Search for the cell housing the specified text and yield its [X, Y] center coordinate. 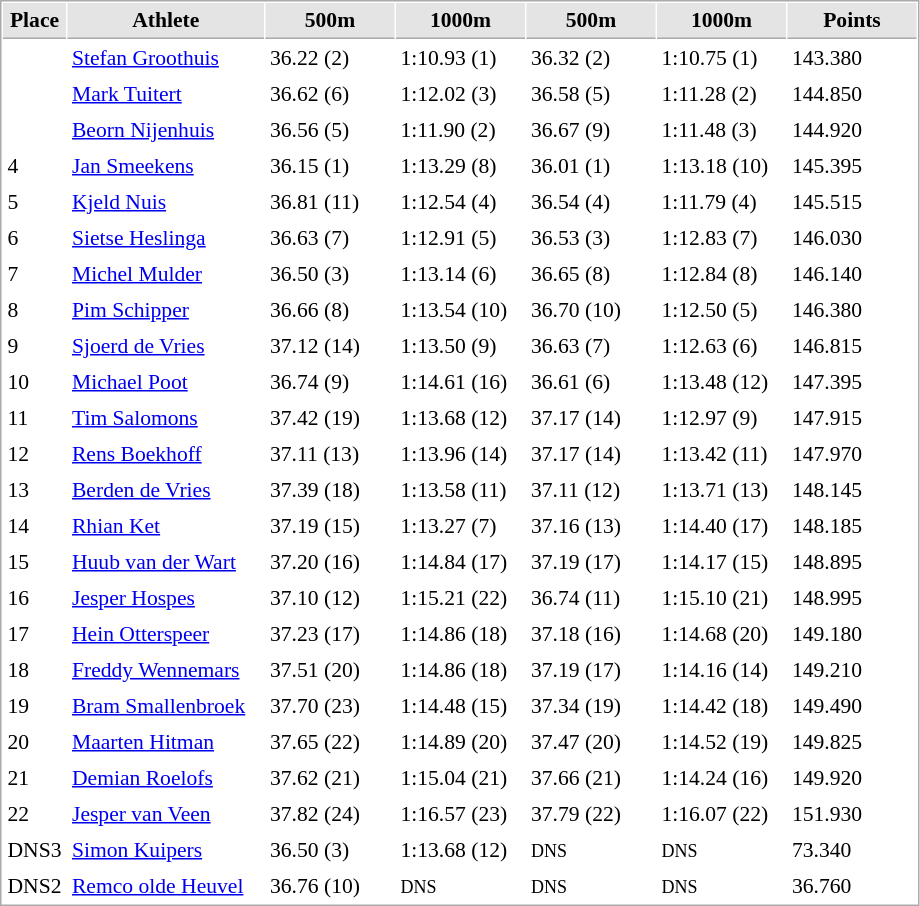
18 [34, 669]
1:13.27 (7) [460, 525]
36.81 (11) [330, 201]
15 [34, 561]
21 [34, 777]
1:14.16 (14) [722, 669]
Jesper Hospes [165, 597]
1:11.28 (2) [722, 93]
Huub van der Wart [165, 561]
148.145 [852, 489]
36.67 (9) [590, 129]
Hein Otterspeer [165, 633]
37.23 (17) [330, 633]
Sietse Heslinga [165, 237]
1:13.29 (8) [460, 165]
37.12 (14) [330, 345]
37.10 (12) [330, 597]
36.760 [852, 885]
37.47 (20) [590, 741]
1:15.10 (21) [722, 597]
1:11.90 (2) [460, 129]
37.34 (19) [590, 705]
149.210 [852, 669]
1:14.61 (16) [460, 381]
Kjeld Nuis [165, 201]
37.62 (21) [330, 777]
37.65 (22) [330, 741]
17 [34, 633]
13 [34, 489]
5 [34, 201]
37.39 (18) [330, 489]
36.58 (5) [590, 93]
36.54 (4) [590, 201]
1:13.50 (9) [460, 345]
Athlete [165, 21]
37.18 (16) [590, 633]
6 [34, 237]
143.380 [852, 57]
1:12.63 (6) [722, 345]
37.66 (21) [590, 777]
Points [852, 21]
1:12.02 (3) [460, 93]
Berden de Vries [165, 489]
36.01 (1) [590, 165]
1:11.48 (3) [722, 129]
73.340 [852, 849]
147.395 [852, 381]
37.51 (20) [330, 669]
36.15 (1) [330, 165]
144.920 [852, 129]
1:13.18 (10) [722, 165]
1:14.89 (20) [460, 741]
Stefan Groothuis [165, 57]
Michael Poot [165, 381]
1:13.71 (13) [722, 489]
1:14.42 (18) [722, 705]
10 [34, 381]
Bram Smallenbroek [165, 705]
148.995 [852, 597]
1:16.07 (22) [722, 813]
36.74 (11) [590, 597]
1:10.75 (1) [722, 57]
Jesper van Veen [165, 813]
148.185 [852, 525]
1:14.40 (17) [722, 525]
147.915 [852, 417]
DNS2 [34, 885]
12 [34, 453]
36.70 (10) [590, 309]
145.395 [852, 165]
149.825 [852, 741]
36.53 (3) [590, 237]
8 [34, 309]
Maarten Hitman [165, 741]
1:14.24 (16) [722, 777]
36.76 (10) [330, 885]
Place [34, 21]
36.62 (6) [330, 93]
37.19 (15) [330, 525]
36.61 (6) [590, 381]
37.70 (23) [330, 705]
1:13.54 (10) [460, 309]
36.66 (8) [330, 309]
145.515 [852, 201]
Michel Mulder [165, 273]
1:13.58 (11) [460, 489]
19 [34, 705]
1:14.52 (19) [722, 741]
1:12.97 (9) [722, 417]
149.490 [852, 705]
1:12.84 (8) [722, 273]
146.140 [852, 273]
1:14.68 (20) [722, 633]
11 [34, 417]
36.22 (2) [330, 57]
Jan Smeekens [165, 165]
Tim Salomons [165, 417]
16 [34, 597]
1:11.79 (4) [722, 201]
1:13.14 (6) [460, 273]
1:15.04 (21) [460, 777]
1:13.48 (12) [722, 381]
4 [34, 165]
1:12.83 (7) [722, 237]
37.82 (24) [330, 813]
36.65 (8) [590, 273]
36.74 (9) [330, 381]
1:12.50 (5) [722, 309]
Simon Kuipers [165, 849]
1:15.21 (22) [460, 597]
7 [34, 273]
1:16.57 (23) [460, 813]
37.11 (13) [330, 453]
36.32 (2) [590, 57]
Freddy Wennemars [165, 669]
146.030 [852, 237]
Sjoerd de Vries [165, 345]
148.895 [852, 561]
37.11 (12) [590, 489]
37.20 (16) [330, 561]
144.850 [852, 93]
Mark Tuitert [165, 93]
149.180 [852, 633]
151.930 [852, 813]
20 [34, 741]
Demian Roelofs [165, 777]
146.815 [852, 345]
1:14.48 (15) [460, 705]
1:14.17 (15) [722, 561]
1:10.93 (1) [460, 57]
1:14.84 (17) [460, 561]
37.79 (22) [590, 813]
1:12.54 (4) [460, 201]
1:12.91 (5) [460, 237]
Beorn Nijenhuis [165, 129]
22 [34, 813]
Pim Schipper [165, 309]
9 [34, 345]
37.42 (19) [330, 417]
Rens Boekhoff [165, 453]
37.16 (13) [590, 525]
1:13.42 (11) [722, 453]
146.380 [852, 309]
Remco olde Heuvel [165, 885]
149.920 [852, 777]
DNS3 [34, 849]
1:13.96 (14) [460, 453]
Rhian Ket [165, 525]
36.56 (5) [330, 129]
147.970 [852, 453]
14 [34, 525]
